Return (X, Y) of the center of cell containing provided text 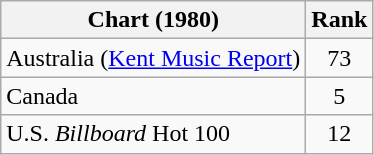
Rank (340, 20)
73 (340, 58)
12 (340, 134)
Canada (154, 96)
5 (340, 96)
Australia (Kent Music Report) (154, 58)
Chart (1980) (154, 20)
U.S. Billboard Hot 100 (154, 134)
